Search for the cell housing the specified text and yield its (X, Y) center coordinate. 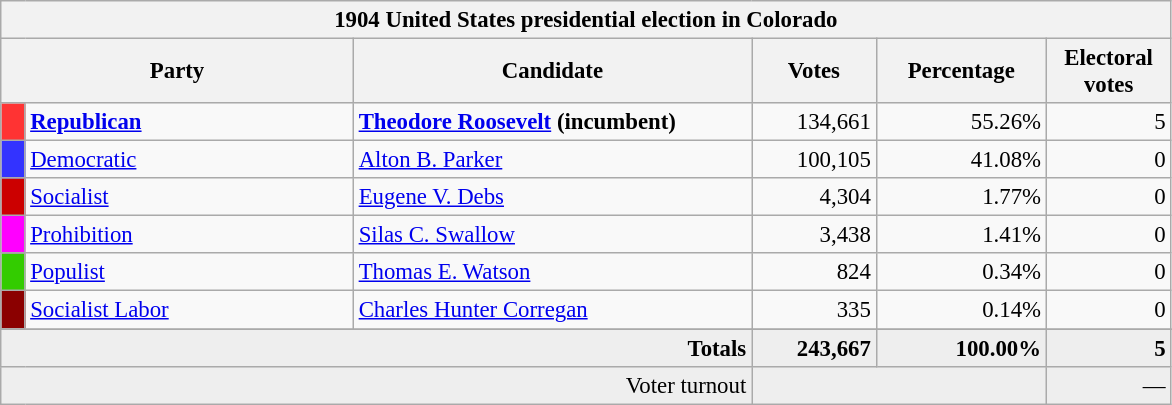
Candidate (552, 72)
Populist (189, 273)
Theodore Roosevelt (incumbent) (552, 122)
Party (178, 72)
243,667 (814, 348)
Charles Hunter Corregan (552, 310)
3,438 (814, 235)
335 (814, 310)
41.08% (961, 160)
0.34% (961, 273)
Socialist Labor (189, 310)
Eugene V. Debs (552, 197)
0.14% (961, 310)
— (1108, 385)
55.26% (961, 122)
Prohibition (189, 235)
824 (814, 273)
4,304 (814, 197)
Thomas E. Watson (552, 273)
100.00% (961, 348)
Alton B. Parker (552, 160)
134,661 (814, 122)
1.41% (961, 235)
Votes (814, 72)
Voter turnout (376, 385)
Silas C. Swallow (552, 235)
Percentage (961, 72)
Republican (189, 122)
1.77% (961, 197)
Socialist (189, 197)
Totals (376, 348)
Democratic (189, 160)
Electoral votes (1108, 72)
1904 United States presidential election in Colorado (586, 20)
100,105 (814, 160)
